Scan for the cell matching the given text and deliver its (X, Y) coordinate at center. 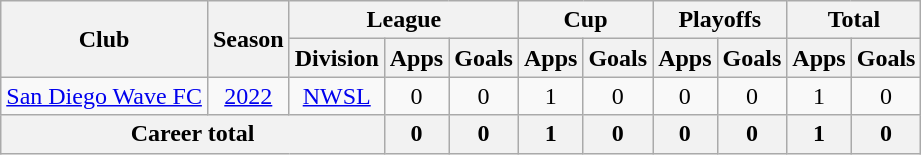
NWSL (336, 96)
2022 (248, 96)
League (404, 20)
Division (336, 58)
Playoffs (720, 20)
Career total (193, 134)
Season (248, 39)
Cup (585, 20)
San Diego Wave FC (104, 96)
Club (104, 39)
Total (854, 20)
